Scan for the cell matching the given text and deliver its [X, Y] coordinate at center. 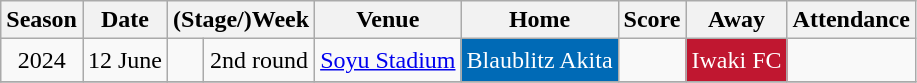
Away [736, 20]
Venue [388, 20]
Iwaki FC [736, 60]
Date [124, 20]
12 June [124, 60]
Attendance [851, 20]
Blaublitz Akita [540, 60]
2nd round [258, 60]
Home [540, 20]
Score [652, 20]
Soyu Stadium [388, 60]
(Stage/)Week [242, 20]
Season [42, 20]
2024 [42, 60]
